Provide the [X, Y] coordinate of the cell's center where the given text is located.  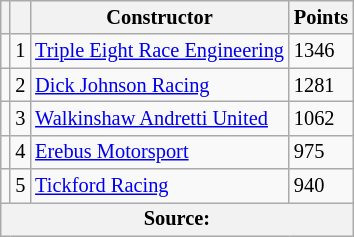
4 [20, 152]
Constructor [160, 17]
1346 [321, 51]
975 [321, 152]
1 [20, 51]
Triple Eight Race Engineering [160, 51]
3 [20, 118]
Source: [177, 219]
5 [20, 186]
1281 [321, 85]
Points [321, 17]
Erebus Motorsport [160, 152]
2 [20, 85]
1062 [321, 118]
940 [321, 186]
Walkinshaw Andretti United [160, 118]
Tickford Racing [160, 186]
Dick Johnson Racing [160, 85]
